Return the [x, y] coordinate for the center point of the cell that contains the specified text.  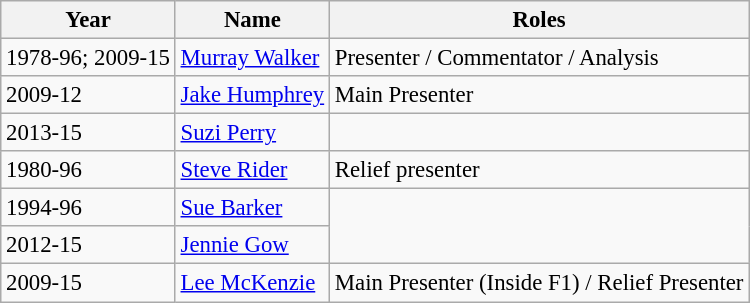
Relief presenter [538, 170]
Year [88, 20]
Main Presenter (Inside F1) / Relief Presenter [538, 283]
Jennie Gow [252, 245]
Steve Rider [252, 170]
Lee McKenzie [252, 283]
Main Presenter [538, 95]
Suzi Perry [252, 133]
Murray Walker [252, 58]
1980-96 [88, 170]
1978-96; 2009-15 [88, 58]
2009-15 [88, 283]
Jake Humphrey [252, 95]
2012-15 [88, 245]
1994-96 [88, 208]
2009-12 [88, 95]
Name [252, 20]
2013-15 [88, 133]
Sue Barker [252, 208]
Roles [538, 20]
Presenter / Commentator / Analysis [538, 58]
